Search for the cell housing the specified text and yield its [X, Y] center coordinate. 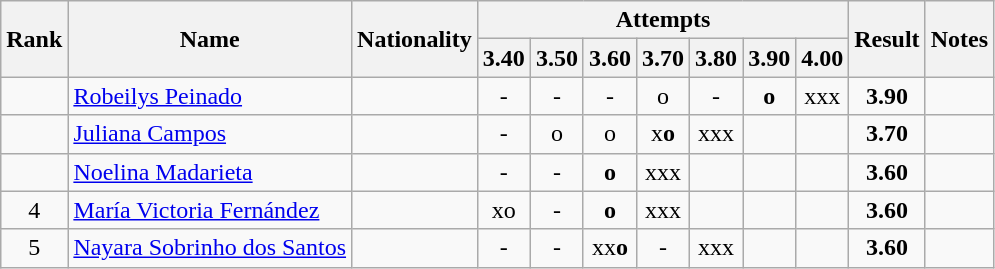
3.40 [504, 58]
Nayara Sobrinho dos Santos [210, 248]
4.00 [822, 58]
xxo [610, 248]
3.80 [716, 58]
Attempts [662, 20]
María Victoria Fernández [210, 210]
Robeilys Peinado [210, 96]
Juliana Campos [210, 134]
Noelina Madarieta [210, 172]
Result [887, 39]
5 [34, 248]
Name [210, 39]
3.50 [556, 58]
4 [34, 210]
Rank [34, 39]
Nationality [415, 39]
Notes [959, 39]
